Return the [x, y] coordinate for the center point of the cell that contains the specified text.  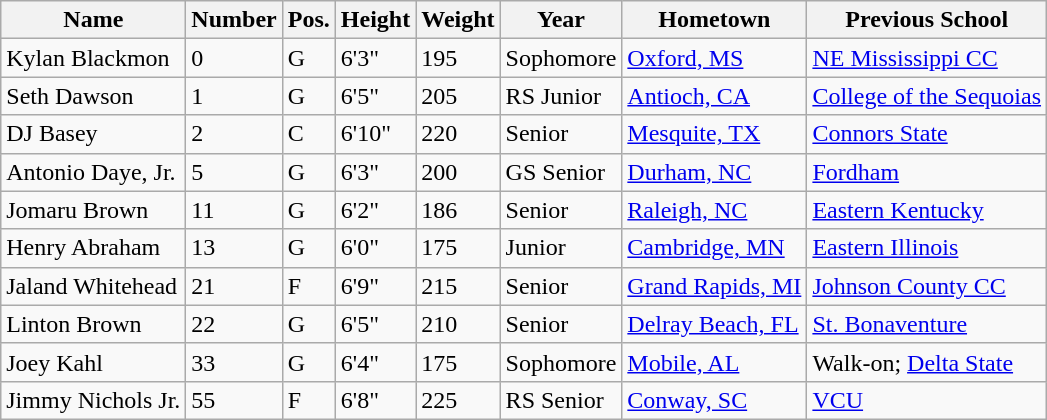
33 [234, 362]
RS Senior [561, 400]
Junior [561, 248]
225 [458, 400]
Seth Dawson [94, 96]
195 [458, 58]
Walk-on; Delta State [927, 362]
Delray Beach, FL [714, 324]
215 [458, 286]
Antioch, CA [714, 96]
2 [234, 134]
Raleigh, NC [714, 210]
Eastern Illinois [927, 248]
DJ Basey [94, 134]
Conway, SC [714, 400]
Previous School [927, 20]
0 [234, 58]
55 [234, 400]
Name [94, 20]
11 [234, 210]
Joey Kahl [94, 362]
Linton Brown [94, 324]
St. Bonaventure [927, 324]
200 [458, 172]
220 [458, 134]
186 [458, 210]
22 [234, 324]
Hometown [714, 20]
Year [561, 20]
6'0" [375, 248]
Mesquite, TX [714, 134]
Durham, NC [714, 172]
Weight [458, 20]
Henry Abraham [94, 248]
13 [234, 248]
Eastern Kentucky [927, 210]
Connors State [927, 134]
VCU [927, 400]
Grand Rapids, MI [714, 286]
Cambridge, MN [714, 248]
6'4" [375, 362]
21 [234, 286]
6'8" [375, 400]
6'2" [375, 210]
Jimmy Nichols Jr. [94, 400]
Number [234, 20]
6'10" [375, 134]
College of the Sequoias [927, 96]
5 [234, 172]
GS Senior [561, 172]
Kylan Blackmon [94, 58]
1 [234, 96]
C [308, 134]
RS Junior [561, 96]
Jaland Whitehead [94, 286]
6'9" [375, 286]
Oxford, MS [714, 58]
Antonio Daye, Jr. [94, 172]
Mobile, AL [714, 362]
Height [375, 20]
Johnson County CC [927, 286]
Fordham [927, 172]
Jomaru Brown [94, 210]
Pos. [308, 20]
205 [458, 96]
NE Mississippi CC [927, 58]
210 [458, 324]
